Provide the [x, y] coordinate of the cell's center where the given text is located.  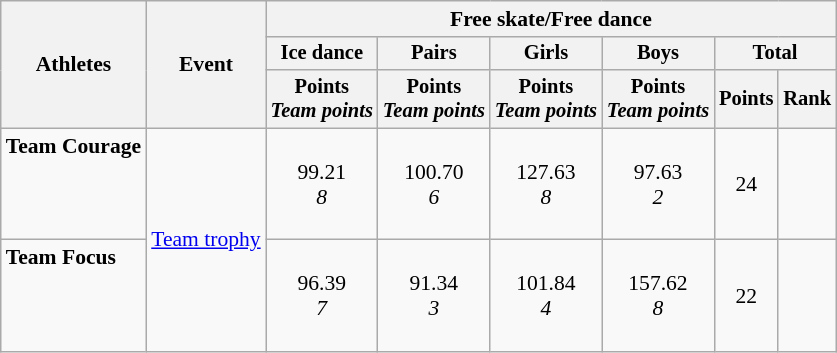
Free skate/Free dance [551, 19]
157.628 [658, 296]
127.638 [546, 184]
Total [775, 54]
101.844 [546, 296]
96.397 [322, 296]
Pairs [434, 54]
Girls [546, 54]
22 [746, 296]
Boys [658, 54]
100.706 [434, 184]
Event [206, 64]
Points [746, 99]
24 [746, 184]
Athletes [74, 64]
Team Courage [74, 184]
97.632 [658, 184]
Team Focus [74, 296]
91.343 [434, 296]
Rank [807, 99]
99.218 [322, 184]
Ice dance [322, 54]
Team trophy [206, 240]
